Search for the cell housing the specified text and yield its (x, y) center coordinate. 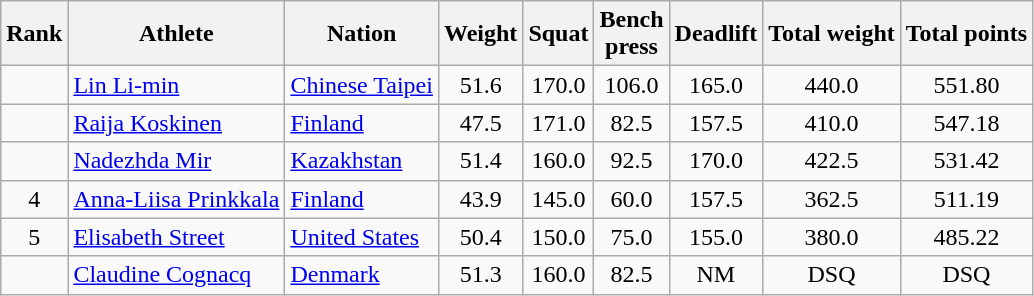
145.0 (558, 199)
4 (34, 199)
60.0 (632, 199)
Deadlift (716, 34)
Kazakhstan (362, 161)
Lin Li-min (176, 85)
410.0 (832, 123)
531.42 (966, 161)
51.4 (480, 161)
75.0 (632, 237)
Chinese Taipei (362, 85)
106.0 (632, 85)
Elisabeth Street (176, 237)
5 (34, 237)
362.5 (832, 199)
Squat (558, 34)
Rank (34, 34)
47.5 (480, 123)
51.3 (480, 275)
165.0 (716, 85)
547.18 (966, 123)
155.0 (716, 237)
380.0 (832, 237)
Raija Koskinen (176, 123)
Weight (480, 34)
Nadezhda Mir (176, 161)
440.0 (832, 85)
43.9 (480, 199)
150.0 (558, 237)
511.19 (966, 199)
50.4 (480, 237)
171.0 (558, 123)
92.5 (632, 161)
Denmark (362, 275)
Claudine Cognacq (176, 275)
Anna-Liisa Prinkkala (176, 199)
485.22 (966, 237)
Nation (362, 34)
United States (362, 237)
Athlete (176, 34)
Benchpress (632, 34)
NM (716, 275)
422.5 (832, 161)
Total points (966, 34)
51.6 (480, 85)
Total weight (832, 34)
551.80 (966, 85)
